Output the (x, y) coordinate of the center of the cell containing the given text.  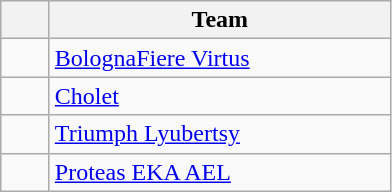
Triumph Lyubertsy (220, 134)
BolognaFiere Virtus (220, 58)
Team (220, 20)
Cholet (220, 96)
Proteas EKA AEL (220, 172)
